Determine the (X, Y) coordinate at the center of the cell enclosing the given text.  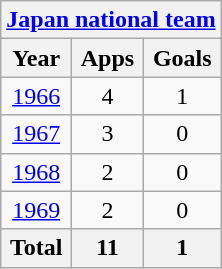
1969 (36, 210)
11 (108, 248)
1966 (36, 96)
Total (36, 248)
1967 (36, 134)
1968 (36, 172)
Apps (108, 58)
3 (108, 134)
Japan national team (111, 20)
Goals (182, 58)
Year (36, 58)
4 (108, 96)
